Return the (X, Y) coordinate for the center point of the cell that contains the specified text.  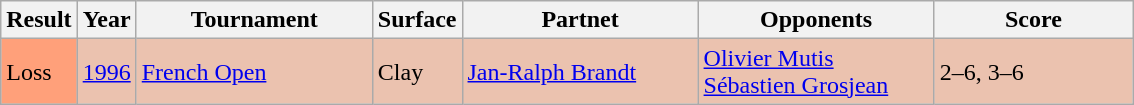
French Open (254, 72)
Olivier Mutis Sébastien Grosjean (816, 72)
Tournament (254, 20)
Clay (417, 72)
Loss (39, 72)
Year (106, 20)
Score (1034, 20)
1996 (106, 72)
Partnet (580, 20)
Surface (417, 20)
Opponents (816, 20)
Result (39, 20)
Jan-Ralph Brandt (580, 72)
2–6, 3–6 (1034, 72)
